Detect which cell encompasses the target text, then output its (x, y) center coordinate. 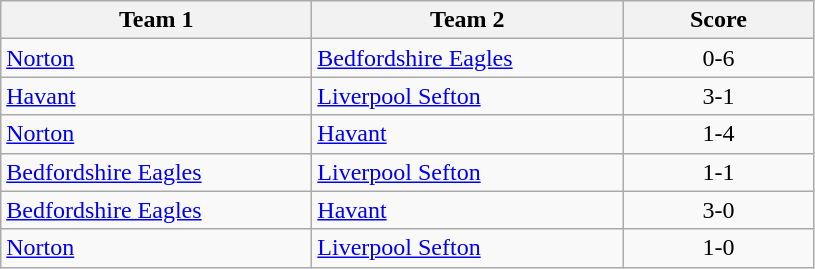
1-4 (718, 134)
Team 1 (156, 20)
3-1 (718, 96)
1-0 (718, 248)
1-1 (718, 172)
3-0 (718, 210)
0-6 (718, 58)
Score (718, 20)
Team 2 (468, 20)
